Search for the cell housing the specified text and yield its (x, y) center coordinate. 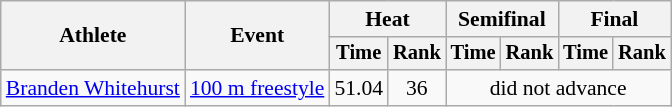
Athlete (93, 36)
100 m freestyle (257, 88)
36 (417, 88)
51.04 (358, 88)
did not advance (558, 88)
Final (614, 19)
Semifinal (502, 19)
Branden Whitehurst (93, 88)
Heat (387, 19)
Event (257, 36)
